Find where the given text appears and provide that cell's center as (x, y) coordinate. 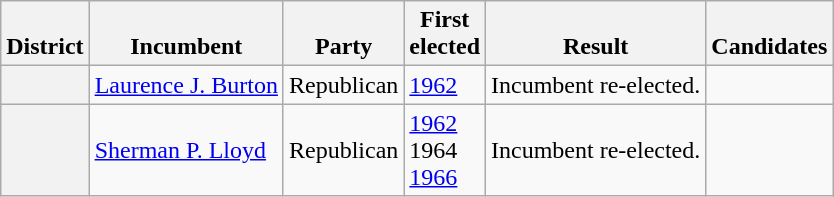
Laurence J. Burton (186, 85)
Incumbent (186, 34)
Sherman P. Lloyd (186, 150)
1962 (445, 85)
Party (343, 34)
District (45, 34)
Firstelected (445, 34)
Result (596, 34)
19621964 1966 (445, 150)
Candidates (770, 34)
